Extract the (x, y) coordinate from the center of the cell holding the provided text.  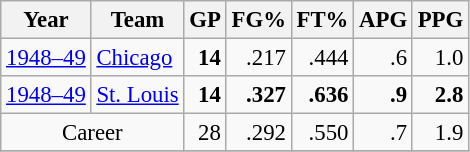
Team (138, 20)
2.8 (440, 95)
.292 (258, 133)
.7 (384, 133)
1.9 (440, 133)
GP (205, 20)
.444 (322, 58)
Year (46, 20)
.327 (258, 95)
Career (92, 133)
.9 (384, 95)
.636 (322, 95)
.6 (384, 58)
APG (384, 20)
PPG (440, 20)
FG% (258, 20)
FT% (322, 20)
St. Louis (138, 95)
.217 (258, 58)
.550 (322, 133)
1.0 (440, 58)
28 (205, 133)
Chicago (138, 58)
